Return [X, Y] of the center of cell containing provided text 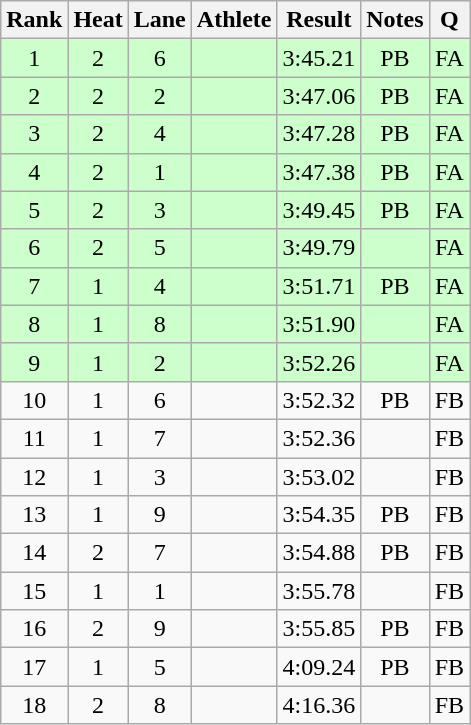
3:47.06 [319, 96]
13 [34, 515]
3:54.88 [319, 553]
3:51.71 [319, 286]
Rank [34, 20]
Q [449, 20]
3:52.32 [319, 400]
12 [34, 477]
3:52.26 [319, 362]
3:49.45 [319, 210]
4:09.24 [319, 667]
11 [34, 438]
3:52.36 [319, 438]
17 [34, 667]
3:51.90 [319, 324]
16 [34, 629]
3:54.35 [319, 515]
3:47.38 [319, 172]
3:55.85 [319, 629]
18 [34, 705]
Heat [98, 20]
Result [319, 20]
3:45.21 [319, 58]
10 [34, 400]
4:16.36 [319, 705]
Athlete [234, 20]
3:49.79 [319, 248]
Lane [160, 20]
3:53.02 [319, 477]
3:55.78 [319, 591]
Notes [395, 20]
14 [34, 553]
3:47.28 [319, 134]
15 [34, 591]
